Search for the cell housing the specified text and yield its (x, y) center coordinate. 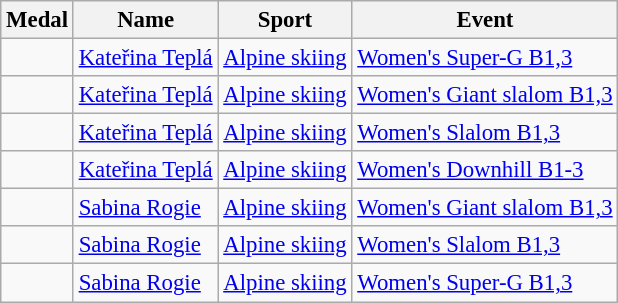
Medal (38, 20)
Name (146, 20)
Women's Downhill B1-3 (485, 170)
Event (485, 20)
Sport (285, 20)
